Scan for the cell matching the given text and deliver its [X, Y] coordinate at center. 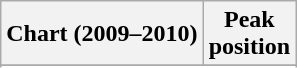
Peakposition [249, 34]
Chart (2009–2010) [102, 34]
